Scan for the cell matching the given text and deliver its [X, Y] coordinate at center. 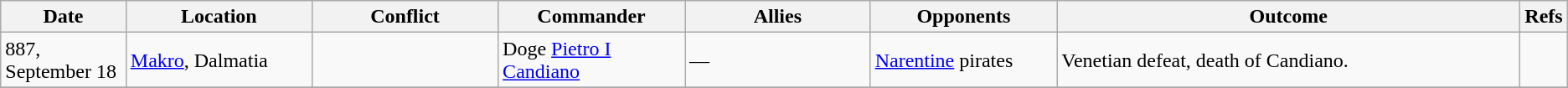
Conflict [405, 17]
Outcome [1288, 17]
— [778, 60]
887, September 18 [64, 60]
Venetian defeat, death of Candiano. [1288, 60]
Makro, Dalmatia [219, 60]
Location [219, 17]
Opponents [963, 17]
Refs [1544, 17]
Narentine pirates [963, 60]
Allies [778, 17]
Date [64, 17]
Commander [591, 17]
Doge Pietro I Candiano [591, 60]
